Capture the cell that displays the provided text and extract its [X, Y] central coordinate. 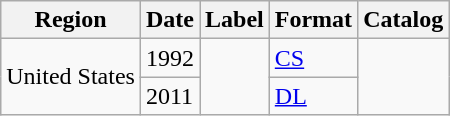
Region [71, 20]
Format [313, 20]
United States [71, 77]
1992 [170, 58]
Catalog [404, 20]
DL [313, 96]
2011 [170, 96]
CS [313, 58]
Date [170, 20]
Label [235, 20]
